Search for the cell housing the specified text and yield its [x, y] center coordinate. 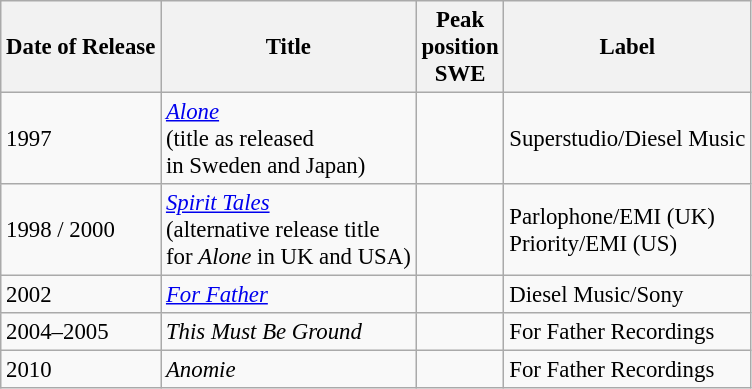
Diesel Music/Sony [628, 295]
Date of Release [81, 47]
For Father [288, 295]
2010 [81, 370]
Label [628, 47]
Spirit Tales (alternative release title for Alone in UK and USA) [288, 230]
Alone (title as released in Sweden and Japan) [288, 139]
2004–2005 [81, 332]
Parlophone/EMI (UK)Priority/EMI (US) [628, 230]
1998 / 2000 [81, 230]
Peak positionSWE [460, 47]
This Must Be Ground [288, 332]
Superstudio/Diesel Music [628, 139]
Title [288, 47]
1997 [81, 139]
2002 [81, 295]
Anomie [288, 370]
